From the cell containing the given text, extract its center point as (X, Y) coordinate. 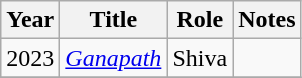
Role (200, 20)
Shiva (200, 58)
Year (30, 20)
Title (114, 20)
Notes (267, 20)
Ganapath (114, 58)
2023 (30, 58)
